Provide the [X, Y] coordinate of the cell's center where the given text is located.  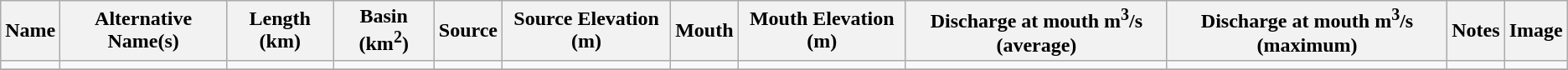
Discharge at mouth m3/s (maximum) [1307, 31]
Discharge at mouth m3/s (average) [1036, 31]
Image [1536, 31]
Length (km) [280, 31]
Basin (km2) [384, 31]
Notes [1476, 31]
Mouth [704, 31]
Mouth Elevation (m) [822, 31]
Alternative Name(s) [144, 31]
Source [467, 31]
Source Elevation (m) [586, 31]
Name [30, 31]
